Capture the cell that displays the provided text and extract its (X, Y) central coordinate. 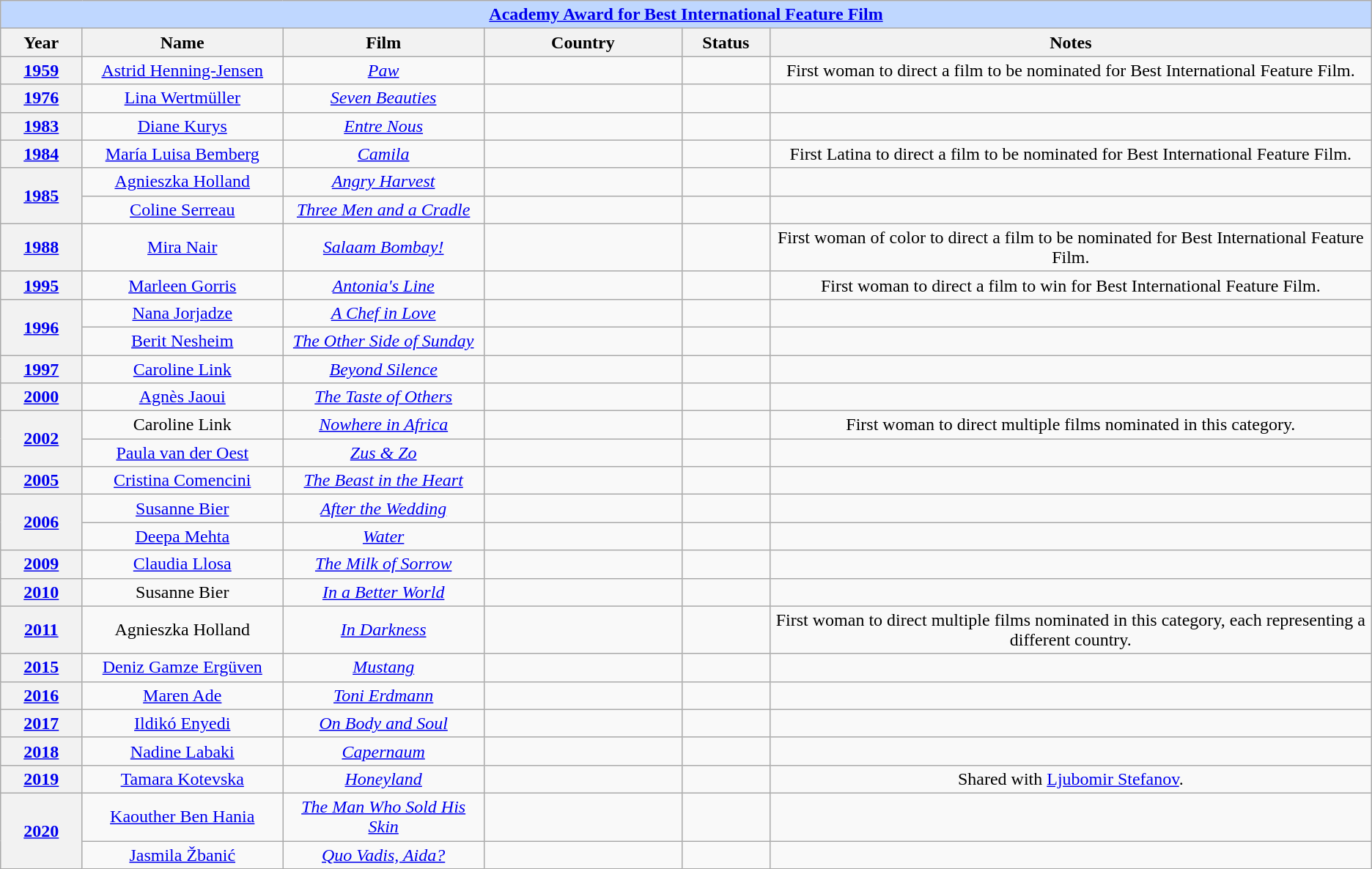
2020 (41, 831)
1983 (41, 126)
First woman of color to direct a film to be nominated for Best International Feature Film. (1070, 248)
2015 (41, 668)
1959 (41, 70)
In Darkness (384, 630)
1996 (41, 327)
Tamara Kotevska (182, 779)
Seven Beauties (384, 98)
First woman to direct a film to be nominated for Best International Feature Film. (1070, 70)
First woman to direct multiple films nominated in this category. (1070, 425)
1976 (41, 98)
First Latina to direct a film to be nominated for Best International Feature Film. (1070, 154)
The Beast in the Heart (384, 481)
On Body and Soul (384, 723)
1985 (41, 196)
Antonia's Line (384, 285)
Marleen Gorris (182, 285)
1995 (41, 285)
Paula van der Oest (182, 453)
1984 (41, 154)
2005 (41, 481)
Beyond Silence (384, 369)
Diane Kurys (182, 126)
Water (384, 536)
Astrid Henning-Jensen (182, 70)
Kaouther Ben Hania (182, 816)
2009 (41, 564)
The Other Side of Sunday (384, 341)
Honeyland (384, 779)
2019 (41, 779)
Nadine Labaki (182, 751)
Paw (384, 70)
María Luisa Bemberg (182, 154)
Salaam Bombay! (384, 248)
The Man Who Sold His Skin (384, 816)
Maren Ade (182, 695)
Quo Vadis, Aida? (384, 855)
Mira Nair (182, 248)
Nowhere in Africa (384, 425)
First woman to direct multiple films nominated in this category, each representing a different country. (1070, 630)
Film (384, 42)
Claudia Llosa (182, 564)
Status (726, 42)
Lina Wertmüller (182, 98)
Zus & Zo (384, 453)
The Milk of Sorrow (384, 564)
Cristina Comencini (182, 481)
2010 (41, 592)
Agnès Jaoui (182, 397)
Shared with Ljubomir Stefanov. (1070, 779)
Capernaum (384, 751)
2018 (41, 751)
Berit Nesheim (182, 341)
Entre Nous (384, 126)
In a Better World (384, 592)
1997 (41, 369)
2002 (41, 439)
Notes (1070, 42)
Country (583, 42)
2017 (41, 723)
After the Wedding (384, 509)
Ildikó Enyedi (182, 723)
2000 (41, 397)
1988 (41, 248)
Coline Serreau (182, 210)
First woman to direct a film to win for Best International Feature Film. (1070, 285)
Name (182, 42)
Jasmila Žbanić (182, 855)
Deepa Mehta (182, 536)
Academy Award for Best International Feature Film (686, 15)
2011 (41, 630)
Three Men and a Cradle (384, 210)
Angry Harvest (384, 182)
2016 (41, 695)
Camila (384, 154)
Deniz Gamze Ergüven (182, 668)
A Chef in Love (384, 313)
2006 (41, 522)
Mustang (384, 668)
The Taste of Others (384, 397)
Toni Erdmann (384, 695)
Year (41, 42)
Nana Jorjadze (182, 313)
